Detect which cell encompasses the target text, then output its [X, Y] center coordinate. 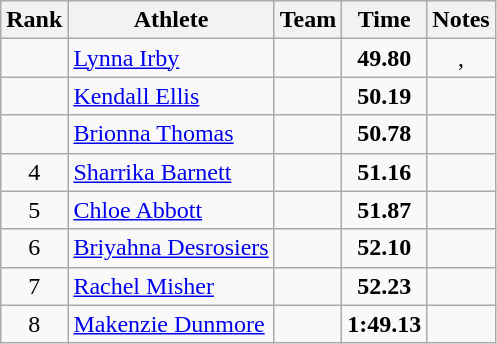
52.10 [384, 248]
6 [34, 248]
Makenzie Dunmore [171, 324]
7 [34, 286]
Athlete [171, 20]
Chloe Abbott [171, 210]
Lynna Irby [171, 58]
Time [384, 20]
Briyahna Desrosiers [171, 248]
, [461, 58]
Brionna Thomas [171, 134]
8 [34, 324]
Notes [461, 20]
52.23 [384, 286]
50.19 [384, 96]
Rachel Misher [171, 286]
Kendall Ellis [171, 96]
Rank [34, 20]
51.16 [384, 172]
4 [34, 172]
1:49.13 [384, 324]
50.78 [384, 134]
51.87 [384, 210]
49.80 [384, 58]
5 [34, 210]
Sharrika Barnett [171, 172]
Team [308, 20]
